Output the [X, Y] coordinate of the center of the cell containing the given text.  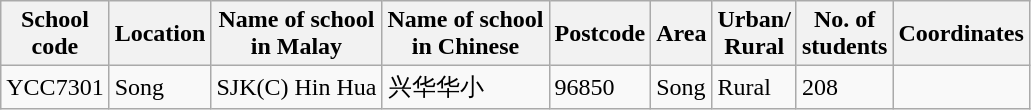
Name of schoolin Chinese [466, 34]
兴华华小 [466, 88]
Postcode [600, 34]
No. ofstudents [844, 34]
Location [160, 34]
Schoolcode [55, 34]
Urban/Rural [754, 34]
208 [844, 88]
Rural [754, 88]
Coordinates [961, 34]
YCC7301 [55, 88]
96850 [600, 88]
SJK(C) Hin Hua [296, 88]
Area [682, 34]
Name of schoolin Malay [296, 34]
